Output the [x, y] coordinate of the center of the cell containing the given text.  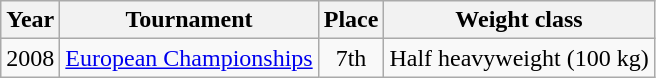
2008 [30, 58]
Place [351, 20]
Year [30, 20]
Half heavyweight (100 kg) [519, 58]
7th [351, 58]
Tournament [189, 20]
European Championships [189, 58]
Weight class [519, 20]
